Detect which cell encompasses the target text, then output its (x, y) center coordinate. 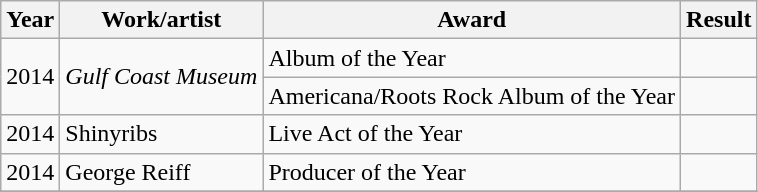
Americana/Roots Rock Album of the Year (472, 96)
Result (719, 20)
George Reiff (162, 172)
Year (30, 20)
Work/artist (162, 20)
Award (472, 20)
Shinyribs (162, 134)
Live Act of the Year (472, 134)
Album of the Year (472, 58)
Gulf Coast Museum (162, 77)
Producer of the Year (472, 172)
